Pinpoint the cell where the given text exists, returning its [x, y] midpoint coordinate. 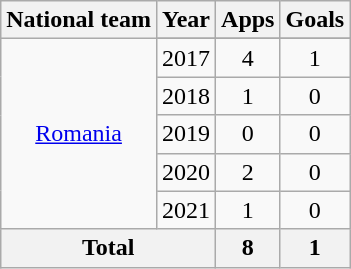
4 [248, 58]
2018 [186, 96]
2019 [186, 134]
National team [79, 20]
Goals [315, 20]
Apps [248, 20]
2020 [186, 172]
2017 [186, 58]
2021 [186, 210]
Year [186, 20]
Total [108, 248]
2 [248, 172]
8 [248, 248]
Romania [79, 134]
